Capture the cell that displays the provided text and extract its (x, y) central coordinate. 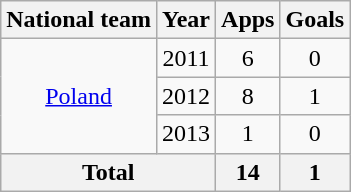
2012 (186, 96)
Year (186, 20)
Apps (248, 20)
2013 (186, 134)
8 (248, 96)
2011 (186, 58)
Total (108, 172)
National team (79, 20)
14 (248, 172)
Poland (79, 96)
6 (248, 58)
Goals (315, 20)
